Return the [X, Y] coordinate for the center point of the cell that contains the specified text.  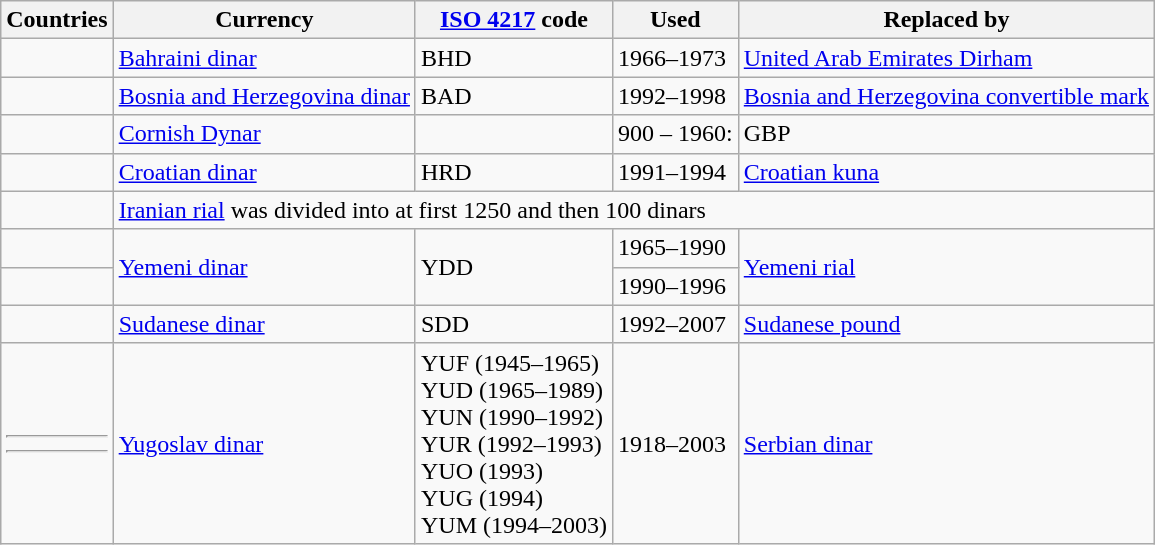
GBP [946, 134]
Croatian dinar [264, 172]
1990–1996 [676, 286]
1965–1990 [676, 248]
1991–1994 [676, 172]
HRD [514, 172]
Bahraini dinar [264, 58]
Serbian dinar [946, 443]
Replaced by [946, 20]
Sudanese dinar [264, 324]
Yemeni dinar [264, 267]
Iranian rial was divided into at first 1250 and then 100 dinars [634, 210]
ISO 4217 code [514, 20]
1966–1973 [676, 58]
YDD [514, 267]
Countries [57, 20]
1918–2003 [676, 443]
Currency [264, 20]
BHD [514, 58]
Used [676, 20]
900 – 1960: [676, 134]
1992–2007 [676, 324]
United Arab Emirates Dirham [946, 58]
Sudanese pound [946, 324]
1992–1998 [676, 96]
Yugoslav dinar [264, 443]
YUF (1945–1965)YUD (1965–1989)YUN (1990–1992)YUR (1992–1993)YUO (1993)YUG (1994)YUM (1994–2003) [514, 443]
BAD [514, 96]
Croatian kuna [946, 172]
Bosnia and Herzegovina dinar [264, 96]
Cornish Dynar [264, 134]
Bosnia and Herzegovina convertible mark [946, 96]
Yemeni rial [946, 267]
SDD [514, 324]
